Scan for the cell matching the given text and deliver its (x, y) coordinate at center. 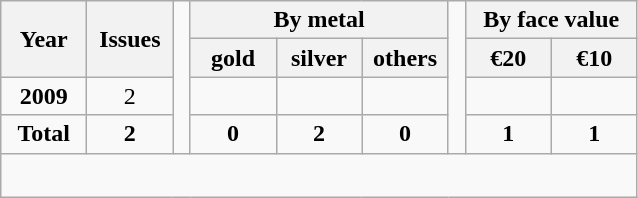
Issues (130, 39)
2009 (44, 96)
gold (233, 58)
others (405, 58)
By metal (319, 20)
Year (44, 39)
By face value (551, 20)
silver (319, 58)
Total (44, 134)
€20 (508, 58)
€10 (594, 58)
